Search for the cell housing the specified text and yield its [x, y] center coordinate. 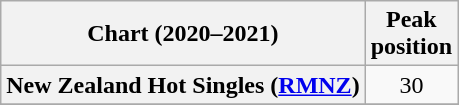
Chart (2020–2021) [183, 34]
New Zealand Hot Singles (RMNZ) [183, 85]
Peakposition [411, 34]
30 [411, 85]
